Return (X, Y) of the center of cell containing provided text 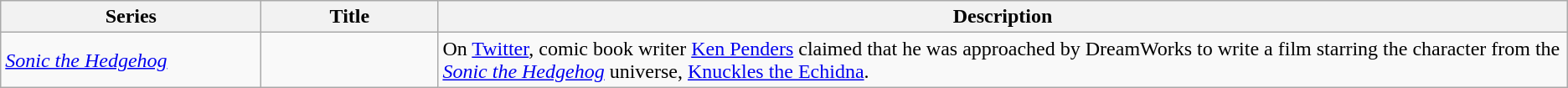
Title (350, 17)
Series (131, 17)
Description (1003, 17)
Sonic the Hedgehog (131, 60)
